Search for the cell housing the specified text and yield its (X, Y) center coordinate. 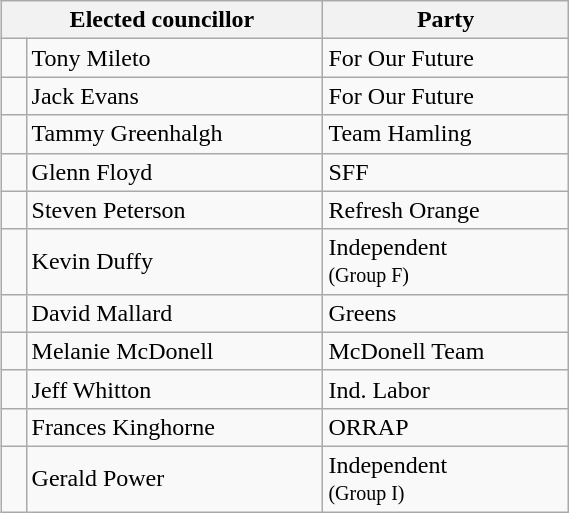
Party (446, 20)
Tammy Greenhalgh (174, 134)
David Mallard (174, 313)
SFF (446, 172)
Jack Evans (174, 96)
Elected councillor (162, 20)
ORRAP (446, 427)
Jeff Whitton (174, 389)
Independent (Group F) (446, 262)
Gerald Power (174, 478)
Frances Kinghorne (174, 427)
Refresh Orange (446, 210)
Ind. Labor (446, 389)
Glenn Floyd (174, 172)
Steven Peterson (174, 210)
Kevin Duffy (174, 262)
Greens (446, 313)
Melanie McDonell (174, 351)
Team Hamling (446, 134)
McDonell Team (446, 351)
Tony Mileto (174, 58)
Independent (Group I) (446, 478)
